Output the [X, Y] coordinate of the center of the cell containing the given text.  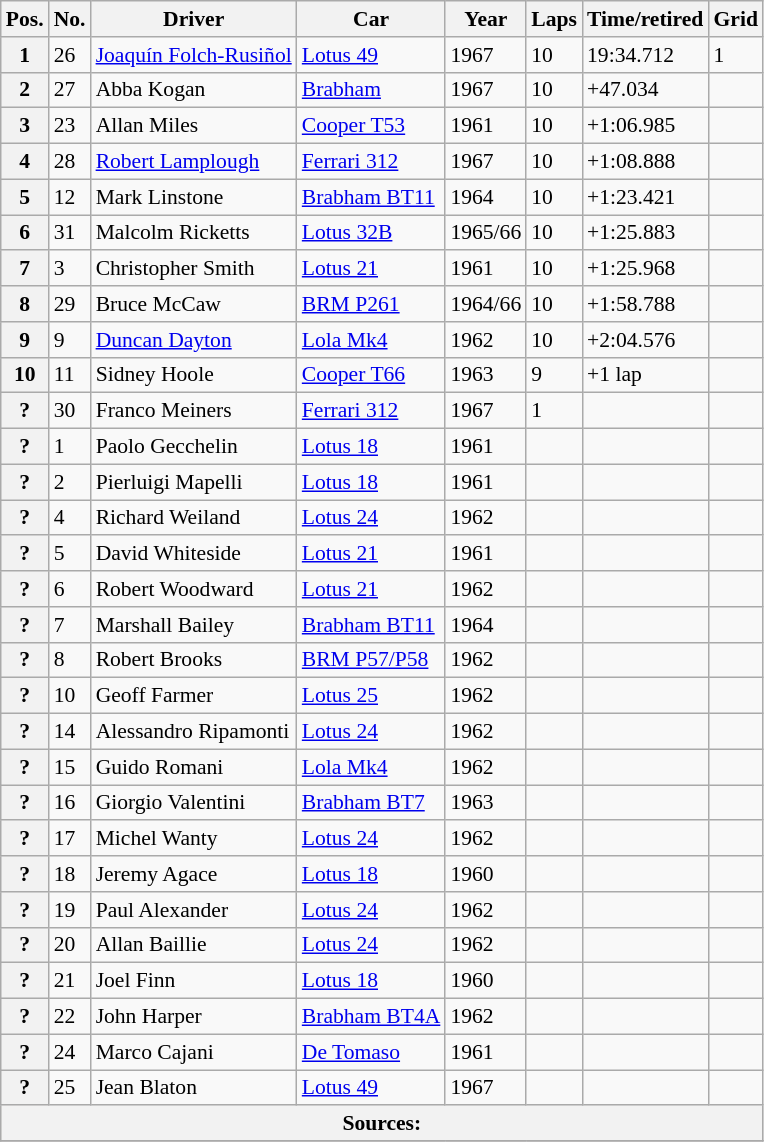
17 [70, 839]
Year [486, 19]
Bruce McCaw [194, 304]
BRM P57/P58 [372, 660]
Duncan Dayton [194, 340]
Pos. [25, 19]
Sources: [382, 1124]
+1:25.968 [645, 269]
John Harper [194, 1017]
+1:25.883 [645, 233]
Paolo Gecchelin [194, 447]
BRM P261 [372, 304]
Jeremy Agace [194, 874]
12 [70, 197]
Lotus 25 [372, 696]
Geoff Farmer [194, 696]
Brabham BT7 [372, 803]
28 [70, 162]
25 [70, 1088]
Mark Linstone [194, 197]
18 [70, 874]
16 [70, 803]
14 [70, 732]
1964/66 [486, 304]
Guido Romani [194, 767]
24 [70, 1052]
Brabham BT4A [372, 1017]
Allan Baillie [194, 945]
Joel Finn [194, 981]
1965/66 [486, 233]
+1:58.788 [645, 304]
Grid [736, 19]
23 [70, 126]
Allan Miles [194, 126]
Robert Lamplough [194, 162]
Pierluigi Mapelli [194, 482]
27 [70, 90]
+1:06.985 [645, 126]
Richard Weiland [194, 518]
Laps [554, 19]
Malcolm Ricketts [194, 233]
Alessandro Ripamonti [194, 732]
Robert Brooks [194, 660]
Marshall Bailey [194, 625]
Lotus 32B [372, 233]
29 [70, 304]
20 [70, 945]
+2:04.576 [645, 340]
Paul Alexander [194, 910]
19 [70, 910]
Sidney Hoole [194, 375]
Driver [194, 19]
+1:23.421 [645, 197]
+47.034 [645, 90]
David Whiteside [194, 554]
Abba Kogan [194, 90]
Robert Woodward [194, 589]
Michel Wanty [194, 839]
+1:08.888 [645, 162]
Joaquín Folch-Rusiñol [194, 55]
21 [70, 981]
Franco Meiners [194, 411]
30 [70, 411]
31 [70, 233]
Marco Cajani [194, 1052]
Time/retired [645, 19]
Giorgio Valentini [194, 803]
No. [70, 19]
Cooper T66 [372, 375]
De Tomaso [372, 1052]
Brabham [372, 90]
22 [70, 1017]
Jean Blaton [194, 1088]
Christopher Smith [194, 269]
Cooper T53 [372, 126]
Car [372, 19]
11 [70, 375]
15 [70, 767]
+1 lap [645, 375]
26 [70, 55]
19:34.712 [645, 55]
